Scan for the cell matching the given text and deliver its (x, y) coordinate at center. 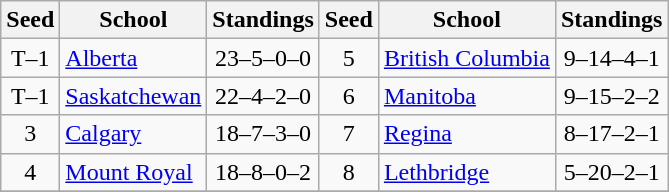
22–4–2–0 (263, 96)
6 (348, 96)
3 (30, 134)
British Columbia (466, 58)
Saskatchewan (134, 96)
8–17–2–1 (611, 134)
18–7–3–0 (263, 134)
8 (348, 172)
9–15–2–2 (611, 96)
Mount Royal (134, 172)
Alberta (134, 58)
9–14–4–1 (611, 58)
5–20–2–1 (611, 172)
Calgary (134, 134)
7 (348, 134)
23–5–0–0 (263, 58)
4 (30, 172)
Manitoba (466, 96)
5 (348, 58)
Regina (466, 134)
18–8–0–2 (263, 172)
Lethbridge (466, 172)
